Return the (X, Y) coordinate for the center point of the cell that contains the specified text.  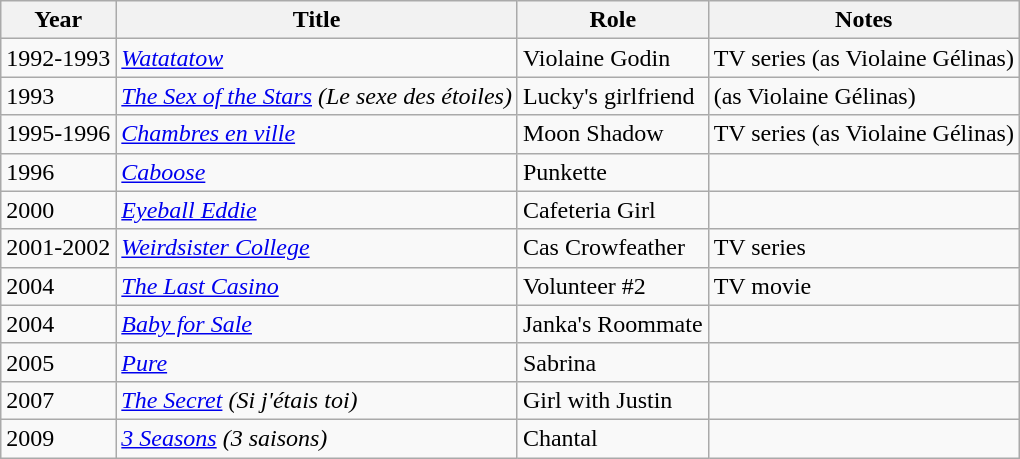
TV series (864, 248)
Caboose (317, 172)
1996 (58, 172)
2005 (58, 362)
2007 (58, 400)
Moon Shadow (612, 134)
Punkette (612, 172)
The Sex of the Stars (Le sexe des étoiles) (317, 96)
2009 (58, 438)
Violaine Godin (612, 58)
1992-1993 (58, 58)
Chambres en ville (317, 134)
2001-2002 (58, 248)
Sabrina (612, 362)
Chantal (612, 438)
Pure (317, 362)
Girl with Justin (612, 400)
Watatatow (317, 58)
(as Violaine Gélinas) (864, 96)
TV movie (864, 286)
The Last Casino (317, 286)
Volunteer #2 (612, 286)
Role (612, 20)
Cafeteria Girl (612, 210)
Title (317, 20)
Notes (864, 20)
Janka's Roommate (612, 324)
1993 (58, 96)
Weirdsister College (317, 248)
Baby for Sale (317, 324)
Lucky's girlfriend (612, 96)
Cas Crowfeather (612, 248)
1995-1996 (58, 134)
3 Seasons (3 saisons) (317, 438)
Year (58, 20)
Eyeball Eddie (317, 210)
The Secret (Si j'étais toi) (317, 400)
2000 (58, 210)
